Scan for the cell matching the given text and deliver its [X, Y] coordinate at center. 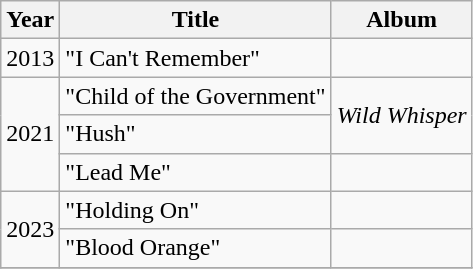
Title [196, 20]
"Hush" [196, 134]
Album [402, 20]
2013 [30, 58]
Wild Whisper [402, 115]
"Holding On" [196, 210]
"Lead Me" [196, 172]
2023 [30, 229]
"Blood Orange" [196, 248]
Year [30, 20]
"Child of the Government" [196, 96]
2021 [30, 134]
"I Can't Remember" [196, 58]
